Return the [x, y] coordinate for the center point of the cell that contains the specified text.  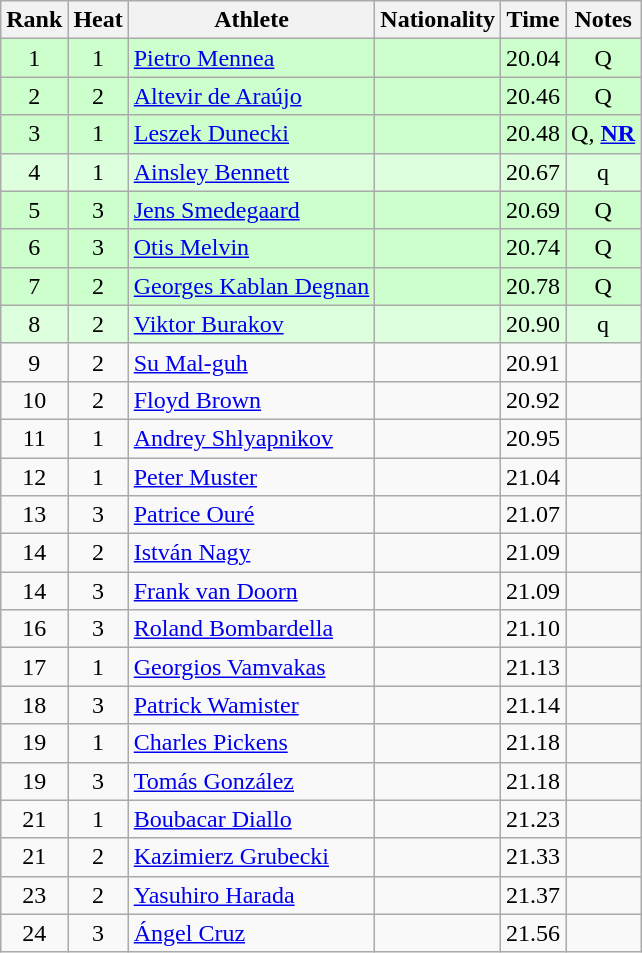
16 [34, 629]
7 [34, 286]
Nationality [438, 20]
20.90 [534, 324]
21.04 [534, 477]
9 [34, 362]
21.56 [534, 933]
20.92 [534, 400]
24 [34, 933]
Roland Bombardella [252, 629]
17 [34, 667]
Boubacar Diallo [252, 819]
20.95 [534, 438]
Rank [34, 20]
Q, NR [604, 134]
21.07 [534, 515]
20.91 [534, 362]
Time [534, 20]
23 [34, 895]
Georges Kablan Degnan [252, 286]
20.46 [534, 96]
20.48 [534, 134]
Floyd Brown [252, 400]
Ainsley Bennett [252, 172]
Su Mal-guh [252, 362]
21.33 [534, 857]
11 [34, 438]
Viktor Burakov [252, 324]
20.04 [534, 58]
Ángel Cruz [252, 933]
12 [34, 477]
Patrice Ouré [252, 515]
Frank van Doorn [252, 591]
13 [34, 515]
Heat [98, 20]
21.10 [534, 629]
István Nagy [252, 553]
8 [34, 324]
Jens Smedegaard [252, 210]
Notes [604, 20]
Tomás González [252, 781]
Leszek Dunecki [252, 134]
20.78 [534, 286]
Georgios Vamvakas [252, 667]
Andrey Shlyapnikov [252, 438]
Peter Muster [252, 477]
Patrick Wamister [252, 705]
Yasuhiro Harada [252, 895]
20.67 [534, 172]
Charles Pickens [252, 743]
Otis Melvin [252, 248]
20.74 [534, 248]
18 [34, 705]
4 [34, 172]
21.14 [534, 705]
21.13 [534, 667]
10 [34, 400]
Altevir de Araújo [252, 96]
6 [34, 248]
21.23 [534, 819]
Athlete [252, 20]
Pietro Mennea [252, 58]
5 [34, 210]
20.69 [534, 210]
21.37 [534, 895]
Kazimierz Grubecki [252, 857]
